Detect which cell encompasses the target text, then output its [x, y] center coordinate. 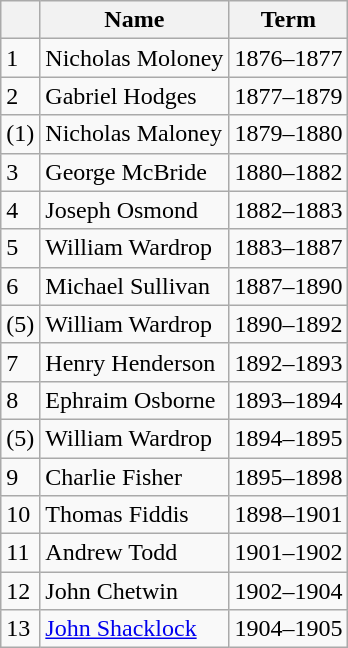
9 [20, 477]
6 [20, 286]
1887–1890 [288, 286]
George McBride [134, 172]
Henry Henderson [134, 362]
1882–1883 [288, 210]
1883–1887 [288, 248]
8 [20, 400]
7 [20, 362]
(1) [20, 134]
1893–1894 [288, 400]
Joseph Osmond [134, 210]
5 [20, 248]
1902–1904 [288, 591]
1895–1898 [288, 477]
3 [20, 172]
1901–1902 [288, 553]
2 [20, 96]
Thomas Fiddis [134, 515]
Ephraim Osborne [134, 400]
10 [20, 515]
Charlie Fisher [134, 477]
Nicholas Maloney [134, 134]
Name [134, 20]
1879–1880 [288, 134]
Michael Sullivan [134, 286]
Gabriel Hodges [134, 96]
1877–1879 [288, 96]
12 [20, 591]
John Chetwin [134, 591]
1890–1892 [288, 324]
Andrew Todd [134, 553]
1898–1901 [288, 515]
1880–1882 [288, 172]
1 [20, 58]
1892–1893 [288, 362]
John Shacklock [134, 629]
1876–1877 [288, 58]
Nicholas Moloney [134, 58]
1904–1905 [288, 629]
11 [20, 553]
13 [20, 629]
1894–1895 [288, 438]
Term [288, 20]
4 [20, 210]
